Locate the cell with the specified text and output its (x, y) center coordinate. 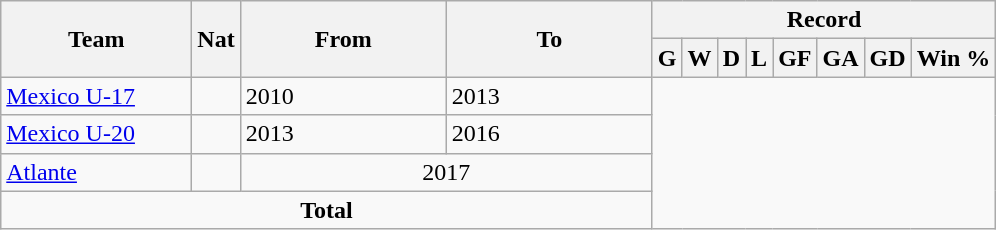
Record (824, 20)
2017 (446, 172)
Nat (216, 39)
From (343, 39)
GF (795, 58)
D (731, 58)
2016 (549, 134)
L (760, 58)
Mexico U-17 (96, 96)
Mexico U-20 (96, 134)
Team (96, 39)
To (549, 39)
Win % (954, 58)
GA (840, 58)
Atlante (96, 172)
GD (888, 58)
G (667, 58)
2010 (343, 96)
Total (327, 210)
W (700, 58)
